For the text-containing cell, return its midpoint in [x, y] coordinate format. 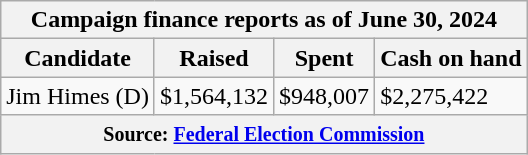
Raised [214, 58]
$1,564,132 [214, 96]
Candidate [78, 58]
Spent [324, 58]
Jim Himes (D) [78, 96]
$948,007 [324, 96]
Campaign finance reports as of June 30, 2024 [264, 20]
Cash on hand [451, 58]
$2,275,422 [451, 96]
Source: Federal Election Commission [264, 134]
